Provide the [x, y] coordinate of the cell's center where the given text is located.  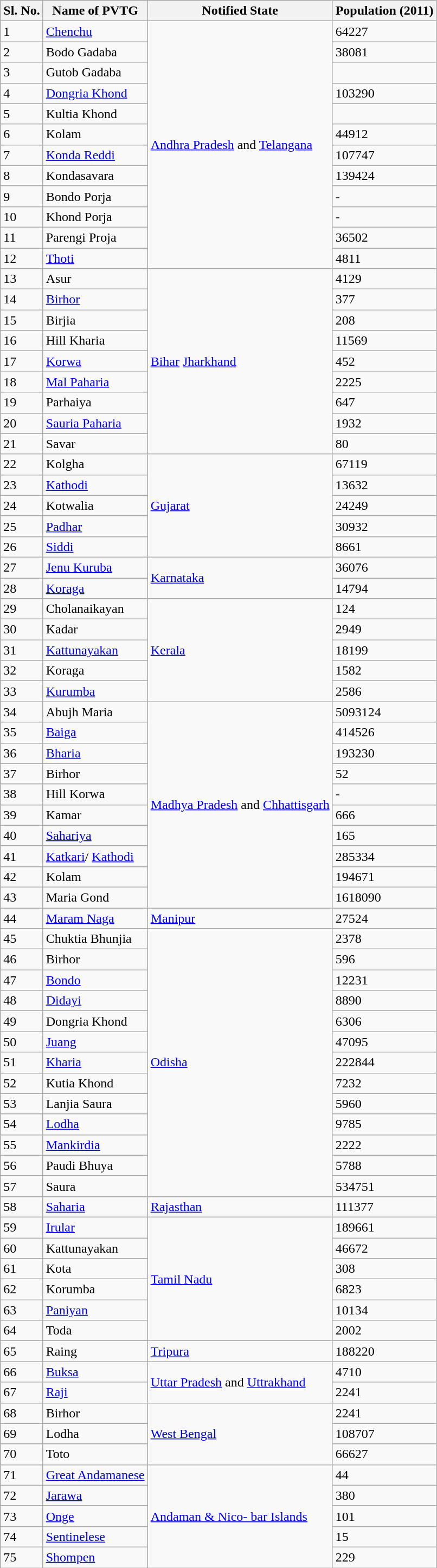
222844 [384, 1062]
6 [22, 134]
37 [22, 774]
35 [22, 733]
108707 [384, 1434]
17 [22, 361]
49 [22, 1021]
Toto [95, 1454]
Sahariya [95, 835]
Chenchu [95, 31]
40 [22, 835]
5960 [384, 1104]
2225 [384, 382]
Konda Reddi [95, 155]
380 [384, 1495]
4129 [384, 279]
18199 [384, 650]
27524 [384, 918]
43 [22, 897]
5 [22, 114]
75 [22, 1557]
Notified State [240, 11]
Rajasthan [240, 1207]
208 [384, 320]
111377 [384, 1207]
Bihar Jharkhand [240, 362]
107747 [384, 155]
30 [22, 630]
Didayi [95, 1001]
70 [22, 1454]
Manipur [240, 918]
8890 [384, 1001]
24249 [384, 506]
59 [22, 1227]
8 [22, 176]
80 [384, 444]
Baiga [95, 733]
Tamil Nadu [240, 1279]
103290 [384, 93]
18 [22, 382]
27 [22, 567]
139424 [384, 176]
Bharia [95, 753]
39 [22, 815]
Madhya Pradesh and Chhattisgarh [240, 805]
10134 [384, 1310]
19 [22, 403]
12 [22, 258]
188220 [384, 1351]
414526 [384, 733]
47 [22, 980]
66627 [384, 1454]
1618090 [384, 897]
36076 [384, 567]
58 [22, 1207]
Paniyan [95, 1310]
Abujh Maria [95, 712]
Lanjia Saura [95, 1104]
Buksa [95, 1372]
36 [22, 753]
Chuktia Bhunjia [95, 939]
46 [22, 960]
64 [22, 1331]
Saura [95, 1186]
69 [22, 1434]
452 [384, 361]
68 [22, 1413]
Andhra Pradesh and Telangana [240, 145]
6306 [384, 1021]
11569 [384, 341]
124 [384, 609]
Population (2011) [384, 11]
1582 [384, 671]
60 [22, 1248]
16 [22, 341]
Parengi Proja [95, 237]
Kathodi [95, 485]
Thoti [95, 258]
101 [384, 1516]
9785 [384, 1124]
22 [22, 464]
Cholanaikayan [95, 609]
66 [22, 1372]
189661 [384, 1227]
2 [22, 52]
74 [22, 1537]
Kultia Khond [95, 114]
Onge [95, 1516]
596 [384, 960]
9 [22, 196]
47095 [384, 1042]
57 [22, 1186]
54 [22, 1124]
308 [384, 1269]
63 [22, 1310]
7232 [384, 1083]
Maram Naga [95, 918]
Karnataka [240, 578]
2586 [384, 691]
42 [22, 877]
Katkari/ Kathodi [95, 856]
4811 [384, 258]
Great Andamanese [95, 1475]
46672 [384, 1248]
Odisha [240, 1063]
377 [384, 300]
3 [22, 73]
194671 [384, 877]
Jenu Kuruba [95, 567]
56 [22, 1165]
12231 [384, 980]
Gujarat [240, 506]
Raing [95, 1351]
26 [22, 547]
Sauria Paharia [95, 423]
1932 [384, 423]
10 [22, 217]
285334 [384, 856]
Mal Paharia [95, 382]
Raji [95, 1392]
38 [22, 794]
Bondo Porja [95, 196]
73 [22, 1516]
4 [22, 93]
Mankirdia [95, 1145]
50 [22, 1042]
229 [384, 1557]
5093124 [384, 712]
Birjia [95, 320]
48 [22, 1001]
55 [22, 1145]
11 [22, 237]
Jarawa [95, 1495]
Shompen [95, 1557]
Korwa [95, 361]
Kharia [95, 1062]
20 [22, 423]
2949 [384, 630]
Khond Porja [95, 217]
31 [22, 650]
1 [22, 31]
34 [22, 712]
4710 [384, 1372]
21 [22, 444]
Kutia Khond [95, 1083]
Uttar Pradesh and Uttrakhand [240, 1382]
Kurumba [95, 691]
32 [22, 671]
6823 [384, 1290]
65 [22, 1351]
Andaman & Nico- bar Islands [240, 1516]
Bodo Gadaba [95, 52]
West Bengal [240, 1434]
Kamar [95, 815]
647 [384, 403]
2222 [384, 1145]
53 [22, 1104]
13 [22, 279]
30932 [384, 526]
13632 [384, 485]
41 [22, 856]
Hill Kharia [95, 341]
29 [22, 609]
Siddi [95, 547]
14 [22, 300]
Korumba [95, 1290]
64227 [384, 31]
7 [22, 155]
193230 [384, 753]
Padhar [95, 526]
Hill Korwa [95, 794]
67 [22, 1392]
5788 [384, 1165]
Juang [95, 1042]
Bondo [95, 980]
534751 [384, 1186]
Asur [95, 279]
Gutob Gadaba [95, 73]
33 [22, 691]
Irular [95, 1227]
2378 [384, 939]
61 [22, 1269]
24 [22, 506]
25 [22, 526]
Maria Gond [95, 897]
44912 [384, 134]
14794 [384, 588]
666 [384, 815]
38081 [384, 52]
72 [22, 1495]
Kerala [240, 650]
Saharia [95, 1207]
Savar [95, 444]
2002 [384, 1331]
45 [22, 939]
Name of PVTG [95, 11]
71 [22, 1475]
Kolgha [95, 464]
Kotwalia [95, 506]
Paudi Bhuya [95, 1165]
Kondasavara [95, 176]
51 [22, 1062]
67119 [384, 464]
62 [22, 1290]
165 [384, 835]
Toda [95, 1331]
Kadar [95, 630]
Parhaiya [95, 403]
Tripura [240, 1351]
Sl. No. [22, 11]
8661 [384, 547]
28 [22, 588]
Kota [95, 1269]
Sentinelese [95, 1537]
36502 [384, 237]
23 [22, 485]
